Provide the [x, y] coordinate of the cell's center where the given text is located.  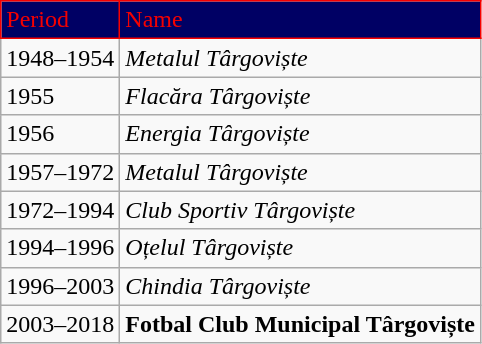
1972–1994 [60, 210]
2003–2018 [60, 324]
1994–1996 [60, 248]
Name [300, 20]
Flacăra Târgoviște [300, 96]
Club Sportiv Târgoviște [300, 210]
1996–2003 [60, 286]
Oțelul Târgoviște [300, 248]
Energia Târgoviște [300, 134]
Period [60, 20]
1948–1954 [60, 58]
1955 [60, 96]
1956 [60, 134]
Chindia Târgoviște [300, 286]
Fotbal Club Municipal Târgoviște [300, 324]
1957–1972 [60, 172]
